From the cell containing the given text, extract its center point as [X, Y] coordinate. 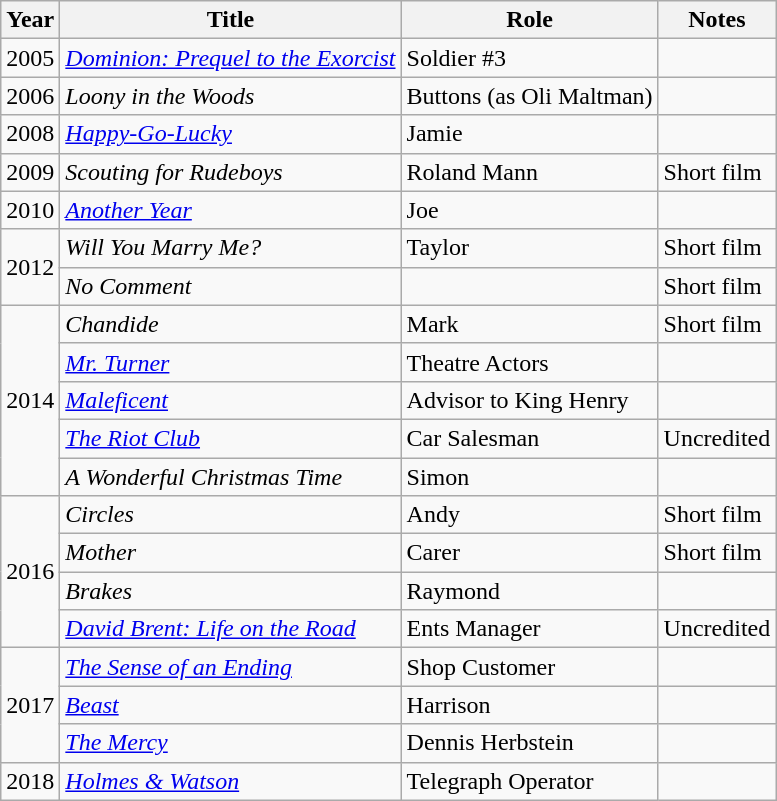
Title [230, 20]
Telegraph Operator [530, 781]
Raymond [530, 591]
The Riot Club [230, 438]
Brakes [230, 591]
2018 [30, 781]
Carer [530, 553]
Maleficent [230, 400]
2008 [30, 134]
Chandide [230, 324]
Advisor to King Henry [530, 400]
2017 [30, 705]
Taylor [530, 248]
Role [530, 20]
Ents Manager [530, 629]
No Comment [230, 286]
Scouting for Rudeboys [230, 172]
Another Year [230, 210]
Jamie [530, 134]
Holmes & Watson [230, 781]
2010 [30, 210]
Theatre Actors [530, 362]
Car Salesman [530, 438]
2014 [30, 400]
2009 [30, 172]
Mother [230, 553]
David Brent: Life on the Road [230, 629]
Simon [530, 477]
Andy [530, 515]
Shop Customer [530, 667]
2016 [30, 572]
Harrison [530, 705]
Joe [530, 210]
2006 [30, 96]
Happy-Go-Lucky [230, 134]
The Mercy [230, 743]
Circles [230, 515]
Dennis Herbstein [530, 743]
2005 [30, 58]
Notes [717, 20]
Mr. Turner [230, 362]
2012 [30, 267]
Beast [230, 705]
Loony in the Woods [230, 96]
Will You Marry Me? [230, 248]
Year [30, 20]
Soldier #3 [530, 58]
Dominion: Prequel to the Exorcist [230, 58]
Roland Mann [530, 172]
Mark [530, 324]
Buttons (as Oli Maltman) [530, 96]
The Sense of an Ending [230, 667]
A Wonderful Christmas Time [230, 477]
